Capture the cell that displays the provided text and extract its (x, y) central coordinate. 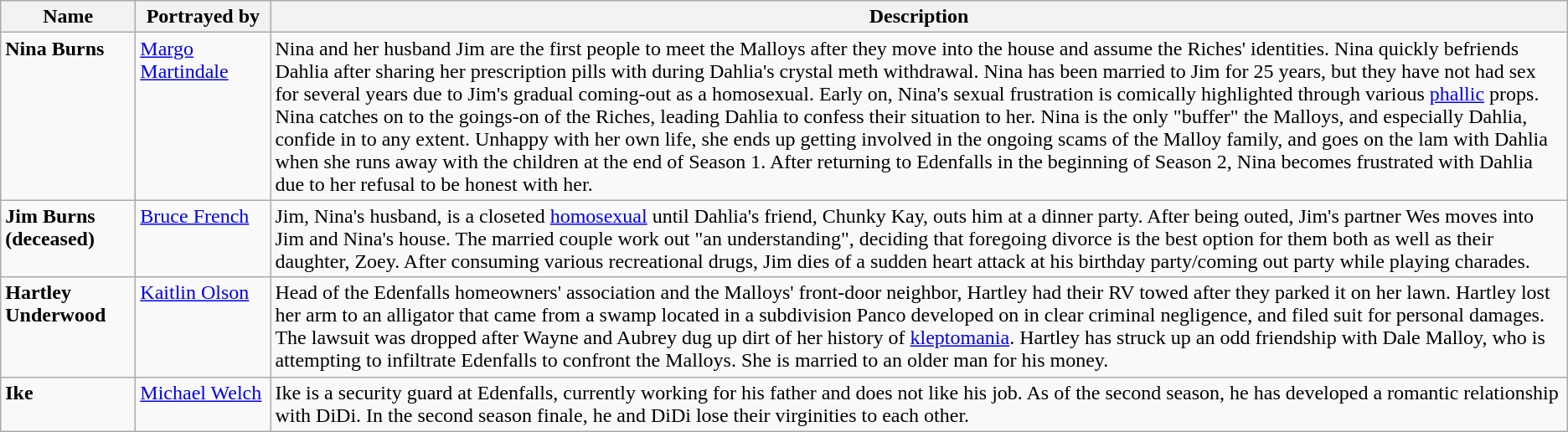
Margo Martindale (203, 116)
Michael Welch (203, 404)
Bruce French (203, 239)
Jim Burns (deceased) (69, 239)
Portrayed by (203, 17)
Hartley Underwood (69, 327)
Name (69, 17)
Ike (69, 404)
Description (919, 17)
Nina Burns (69, 116)
Kaitlin Olson (203, 327)
